Output the [X, Y] coordinate of the center of the cell containing the given text.  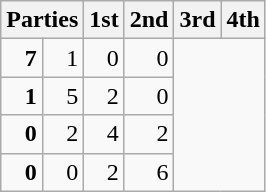
1st [104, 20]
5 [63, 96]
2nd [149, 20]
7 [22, 58]
4 [104, 134]
Parties [42, 20]
6 [149, 172]
3rd [198, 20]
4th [243, 20]
